For the text-containing cell, return its midpoint in (X, Y) coordinate format. 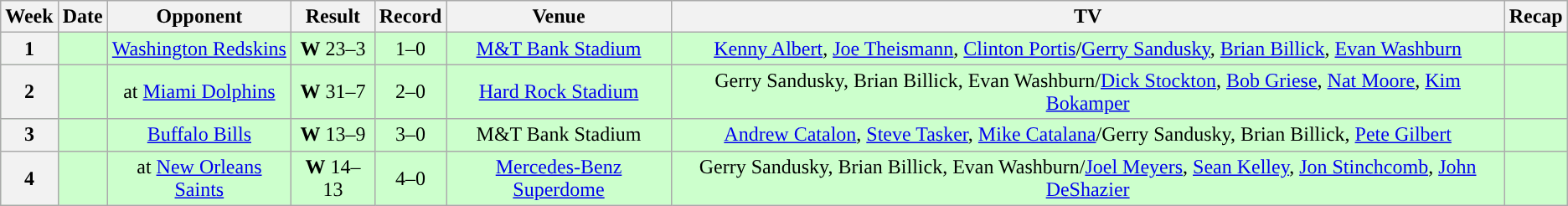
Buffalo Bills (199, 135)
TV (1087, 17)
1–0 (410, 49)
W 14–13 (333, 178)
at New Orleans Saints (199, 178)
4 (29, 178)
Andrew Catalon, Steve Tasker, Mike Catalana/Gerry Sandusky, Brian Billick, Pete Gilbert (1087, 135)
3–0 (410, 135)
Opponent (199, 17)
Mercedes-Benz Superdome (559, 178)
Date (82, 17)
Kenny Albert, Joe Theismann, Clinton Portis/Gerry Sandusky, Brian Billick, Evan Washburn (1087, 49)
W 31–7 (333, 92)
at Miami Dolphins (199, 92)
W 13–9 (333, 135)
Hard Rock Stadium (559, 92)
Recap (1536, 17)
Gerry Sandusky, Brian Billick, Evan Washburn/Joel Meyers, Sean Kelley, Jon Stinchcomb, John DeShazier (1087, 178)
2 (29, 92)
Result (333, 17)
1 (29, 49)
Washington Redskins (199, 49)
2–0 (410, 92)
4–0 (410, 178)
Venue (559, 17)
Week (29, 17)
Gerry Sandusky, Brian Billick, Evan Washburn/Dick Stockton, Bob Griese, Nat Moore, Kim Bokamper (1087, 92)
3 (29, 135)
W 23–3 (333, 49)
Record (410, 17)
